Locate the cell with the specified text and output its [X, Y] center coordinate. 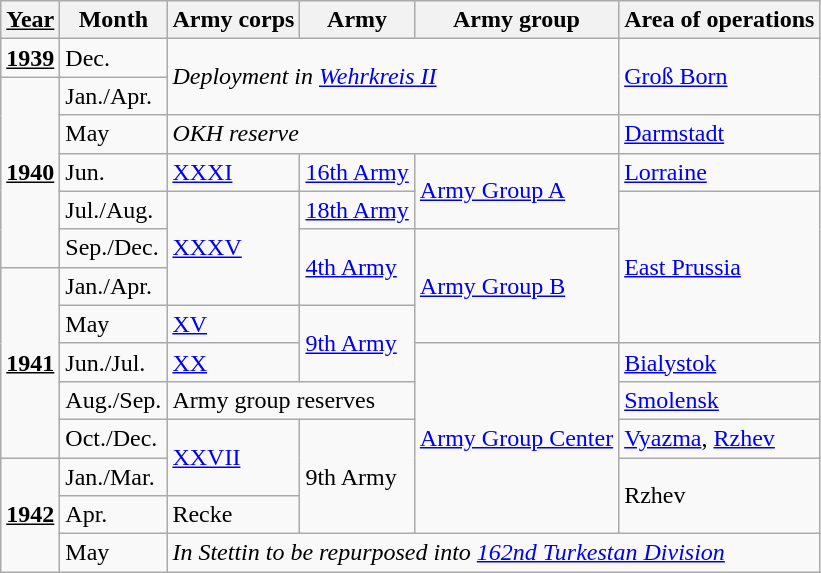
XV [234, 324]
Army group reserves [290, 400]
Bialystok [720, 362]
Jul./Aug. [114, 210]
Lorraine [720, 172]
Army corps [234, 20]
XXXV [234, 248]
Month [114, 20]
18th Army [357, 210]
XX [234, 362]
In Stettin to be repurposed into 162nd Turkestan Division [494, 553]
4th Army [357, 267]
1941 [30, 362]
Darmstadt [720, 134]
Army Group Center [516, 438]
Army group [516, 20]
Apr. [114, 515]
Jun./Jul. [114, 362]
Jan./Mar. [114, 477]
1940 [30, 172]
Area of operations [720, 20]
1939 [30, 58]
Army [357, 20]
Vyazma, Rzhev [720, 438]
Sep./Dec. [114, 248]
Army Group A [516, 191]
Army Group B [516, 286]
XXVII [234, 457]
Jun. [114, 172]
Dec. [114, 58]
XXXI [234, 172]
Recke [234, 515]
Deployment in Wehrkreis II [393, 77]
East Prussia [720, 267]
1942 [30, 515]
Smolensk [720, 400]
Groß Born [720, 77]
Aug./Sep. [114, 400]
Rzhev [720, 496]
OKH reserve [393, 134]
16th Army [357, 172]
Year [30, 20]
Oct./Dec. [114, 438]
